For the text-containing cell, return its midpoint in [x, y] coordinate format. 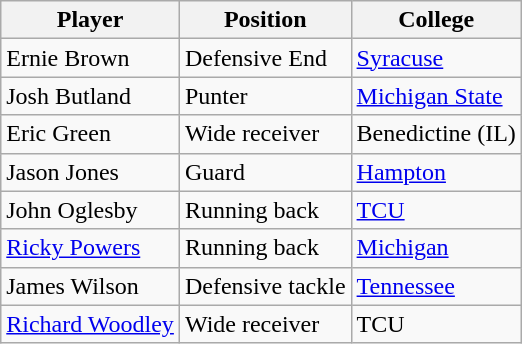
Jason Jones [90, 172]
Player [90, 20]
Richard Woodley [90, 324]
Defensive End [265, 58]
Position [265, 20]
Eric Green [90, 134]
Punter [265, 96]
John Oglesby [90, 210]
Michigan [436, 248]
Ernie Brown [90, 58]
Ricky Powers [90, 248]
Syracuse [436, 58]
Hampton [436, 172]
James Wilson [90, 286]
Guard [265, 172]
Tennessee [436, 286]
Michigan State [436, 96]
Benedictine (IL) [436, 134]
Josh Butland [90, 96]
Defensive tackle [265, 286]
College [436, 20]
